Return (X, Y) of the center of cell containing provided text 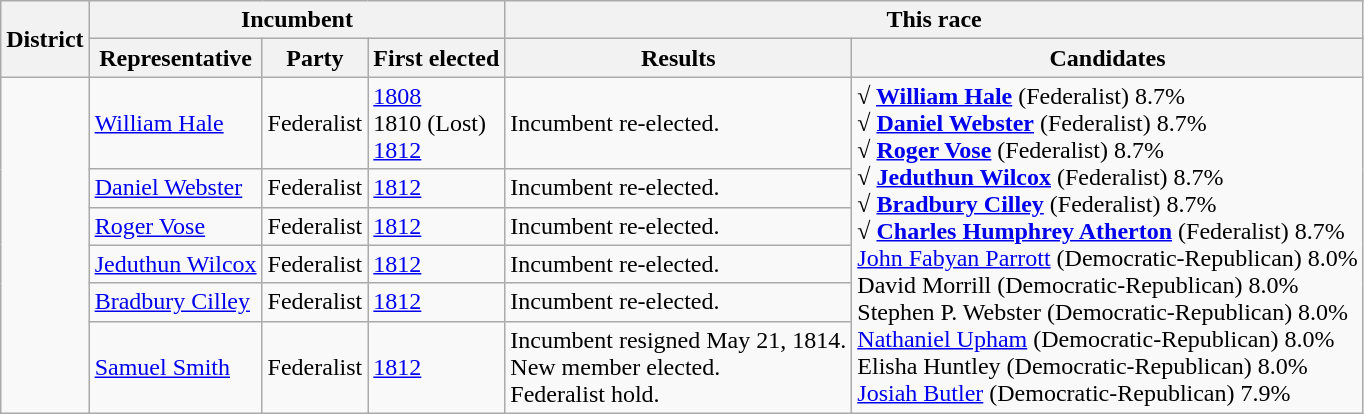
Candidates (1108, 58)
District (45, 39)
Results (678, 58)
William Hale (176, 123)
Jeduthun Wilcox (176, 264)
Representative (176, 58)
First elected (436, 58)
Bradbury Cilley (176, 302)
Samuel Smith (176, 367)
Roger Vose (176, 226)
Party (315, 58)
Incumbent (297, 20)
18081810 (Lost)1812 (436, 123)
Daniel Webster (176, 188)
Incumbent resigned May 21, 1814.New member elected.Federalist hold. (678, 367)
This race (934, 20)
